Capture the cell that displays the provided text and extract its (x, y) central coordinate. 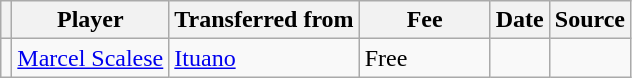
Transferred from (264, 20)
Free (424, 58)
Marcel Scalese (90, 58)
Date (520, 20)
Source (590, 20)
Ituano (264, 58)
Fee (424, 20)
Player (90, 20)
